Pinpoint the cell where the given text exists, returning its [X, Y] midpoint coordinate. 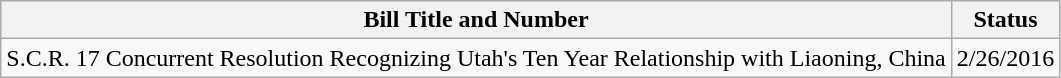
Bill Title and Number [476, 20]
2/26/2016 [1005, 58]
S.C.R. 17 Concurrent Resolution Recognizing Utah's Ten Year Relationship with Liaoning, China [476, 58]
Status [1005, 20]
